Return [x, y] of the center of cell containing provided text 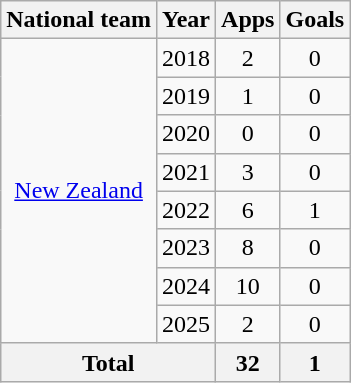
2024 [186, 286]
2025 [186, 324]
6 [248, 210]
2022 [186, 210]
2021 [186, 172]
32 [248, 362]
2018 [186, 58]
8 [248, 248]
2020 [186, 134]
Goals [315, 20]
10 [248, 286]
3 [248, 172]
2019 [186, 96]
Total [108, 362]
National team [79, 20]
Year [186, 20]
2023 [186, 248]
Apps [248, 20]
New Zealand [79, 191]
